Pinpoint the cell where the given text exists, returning its [x, y] midpoint coordinate. 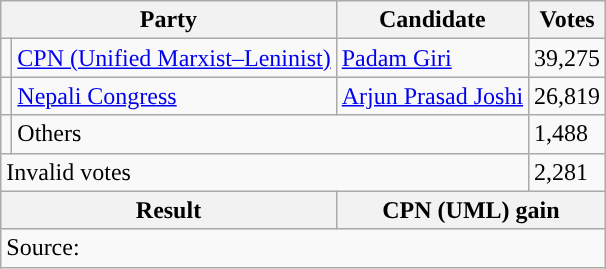
CPN (Unified Marxist–Leninist) [174, 58]
Votes [568, 20]
Result [168, 210]
Party [168, 20]
Arjun Prasad Joshi [432, 96]
Candidate [432, 20]
CPN (UML) gain [470, 210]
1,488 [568, 134]
2,281 [568, 172]
Source: [304, 248]
Padam Giri [432, 58]
Nepali Congress [174, 96]
26,819 [568, 96]
Others [270, 134]
Invalid votes [265, 172]
39,275 [568, 58]
